Return the (X, Y) coordinate for the center point of the cell that contains the specified text.  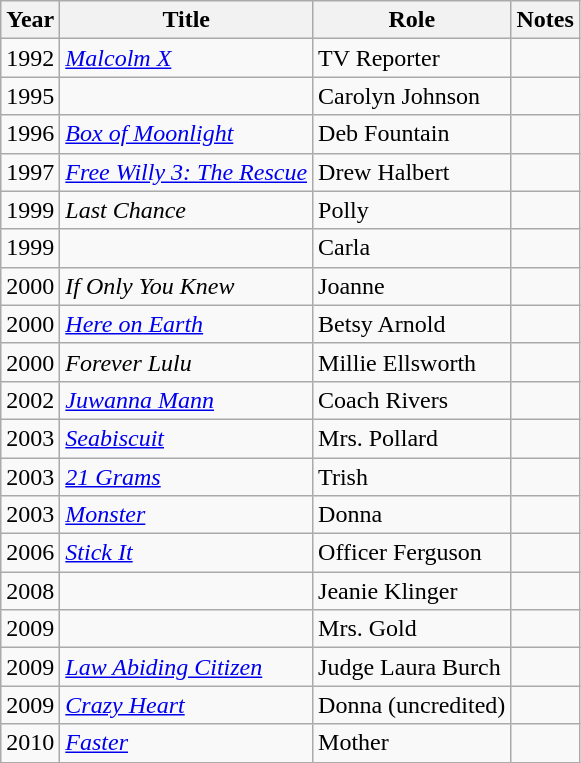
If Only You Knew (186, 286)
Carla (412, 248)
Title (186, 20)
Box of Moonlight (186, 134)
Juwanna Mann (186, 400)
Stick It (186, 553)
Forever Lulu (186, 362)
1992 (30, 58)
Jeanie Klinger (412, 591)
2010 (30, 743)
Last Chance (186, 210)
Here on Earth (186, 324)
Mrs. Pollard (412, 438)
Malcolm X (186, 58)
TV Reporter (412, 58)
Mother (412, 743)
2008 (30, 591)
Free Willy 3: The Rescue (186, 172)
1997 (30, 172)
Year (30, 20)
Betsy Arnold (412, 324)
Faster (186, 743)
Donna (uncredited) (412, 705)
2006 (30, 553)
Judge Laura Burch (412, 667)
Millie Ellsworth (412, 362)
2002 (30, 400)
Mrs. Gold (412, 629)
1995 (30, 96)
Coach Rivers (412, 400)
Joanne (412, 286)
Donna (412, 515)
21 Grams (186, 477)
1996 (30, 134)
Trish (412, 477)
Officer Ferguson (412, 553)
Polly (412, 210)
Monster (186, 515)
Law Abiding Citizen (186, 667)
Drew Halbert (412, 172)
Role (412, 20)
Deb Fountain (412, 134)
Carolyn Johnson (412, 96)
Notes (545, 20)
Seabiscuit (186, 438)
Crazy Heart (186, 705)
